Extract the [X, Y] coordinate from the center of the cell holding the provided text.  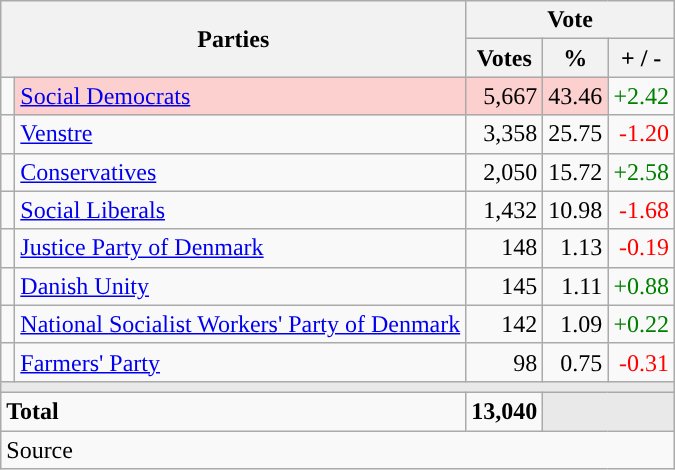
+0.22 [642, 324]
Justice Party of Denmark [240, 248]
43.46 [576, 96]
Parties [234, 39]
1.13 [576, 248]
25.75 [576, 134]
Social Democrats [240, 96]
Farmers' Party [240, 362]
10.98 [576, 210]
2,050 [504, 172]
+0.88 [642, 286]
% [576, 58]
-0.31 [642, 362]
-1.68 [642, 210]
3,358 [504, 134]
Danish Unity [240, 286]
+ / - [642, 58]
+2.58 [642, 172]
Source [338, 449]
15.72 [576, 172]
98 [504, 362]
Total [234, 411]
Votes [504, 58]
Venstre [240, 134]
+2.42 [642, 96]
National Socialist Workers' Party of Denmark [240, 324]
5,667 [504, 96]
1.11 [576, 286]
Conservatives [240, 172]
Vote [570, 20]
142 [504, 324]
1,432 [504, 210]
1.09 [576, 324]
13,040 [504, 411]
148 [504, 248]
145 [504, 286]
Social Liberals [240, 210]
-1.20 [642, 134]
-0.19 [642, 248]
0.75 [576, 362]
